For the text-containing cell, return its midpoint in [x, y] coordinate format. 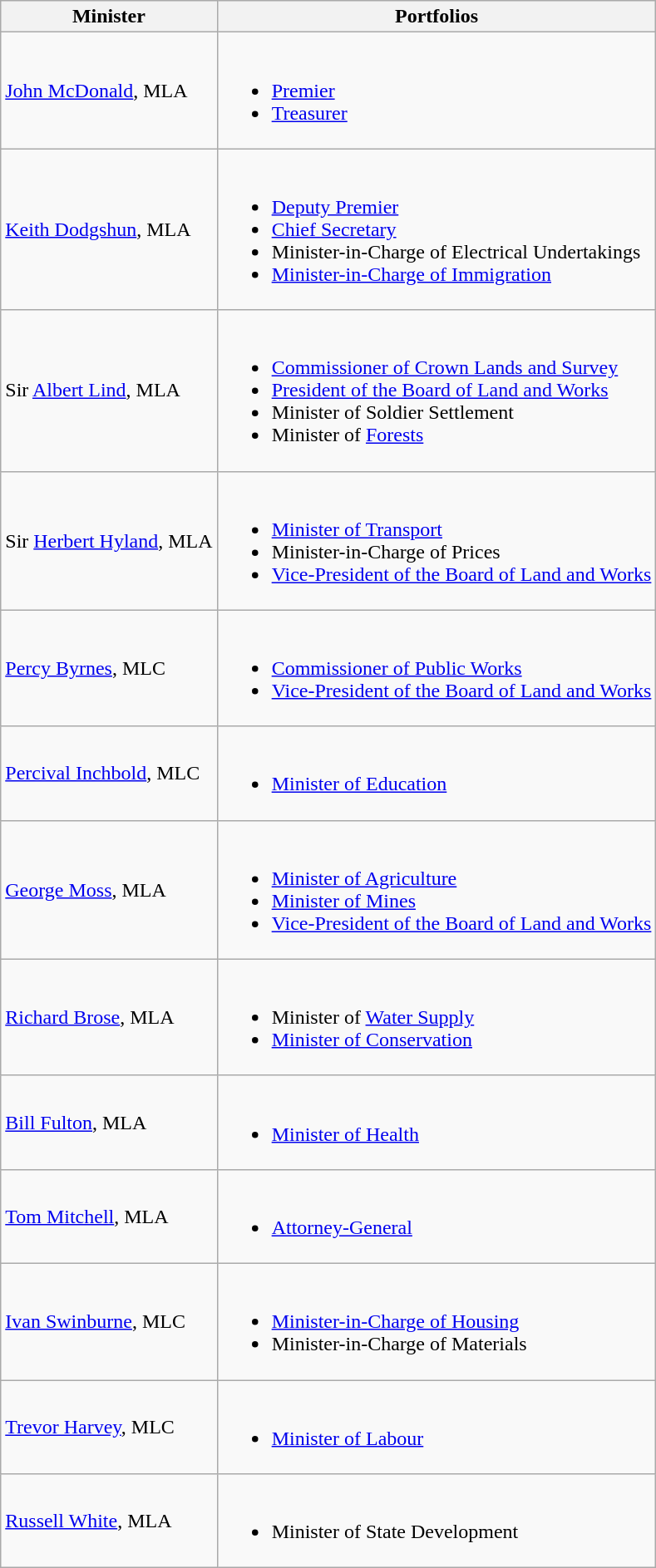
Sir Herbert Hyland, MLA [109, 540]
Minister of AgricultureMinister of MinesVice-President of the Board of Land and Works [437, 889]
Ivan Swinburne, MLC [109, 1321]
Commissioner of Public WorksVice-President of the Board of Land and Works [437, 668]
George Moss, MLA [109, 889]
Minister of Education [437, 773]
Bill Fulton, MLA [109, 1122]
Minister-in-Charge of HousingMinister-in-Charge of Materials [437, 1321]
Minister of Labour [437, 1426]
Tom Mitchell, MLA [109, 1217]
Keith Dodgshun, MLA [109, 229]
Minister of State Development [437, 1521]
Percy Byrnes, MLC [109, 668]
Attorney-General [437, 1217]
Minister of Health [437, 1122]
John McDonald, MLA [109, 91]
Minister of TransportMinister-in-Charge of PricesVice-President of the Board of Land and Works [437, 540]
Minister of Water SupplyMinister of Conservation [437, 1017]
Russell White, MLA [109, 1521]
PremierTreasurer [437, 91]
Commissioner of Crown Lands and SurveyPresident of the Board of Land and WorksMinister of Soldier SettlementMinister of Forests [437, 391]
Trevor Harvey, MLC [109, 1426]
Percival Inchbold, MLC [109, 773]
Richard Brose, MLA [109, 1017]
Deputy PremierChief SecretaryMinister-in-Charge of Electrical UndertakingsMinister-in-Charge of Immigration [437, 229]
Minister [109, 17]
Portfolios [437, 17]
Sir Albert Lind, MLA [109, 391]
